Scan for the cell matching the given text and deliver its [x, y] coordinate at center. 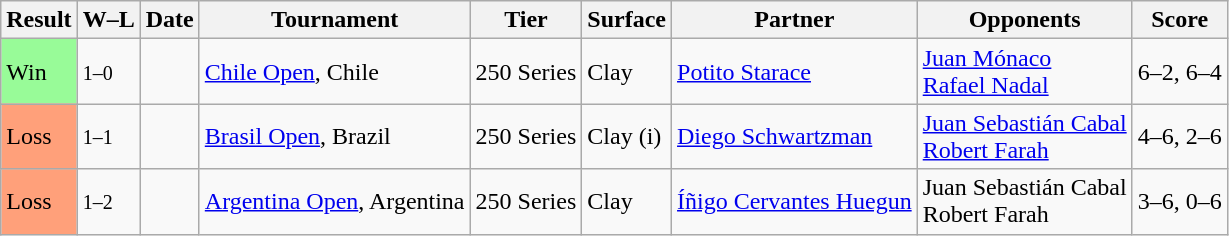
3–6, 0–6 [1180, 202]
Win [39, 72]
Brasil Open, Brazil [334, 136]
Partner [795, 20]
Tier [526, 20]
Result [39, 20]
Diego Schwartzman [795, 136]
6–2, 6–4 [1180, 72]
W–L [108, 20]
4–6, 2–6 [1180, 136]
Surface [627, 20]
Argentina Open, Argentina [334, 202]
Date [170, 20]
Juan Mónaco Rafael Nadal [1024, 72]
Tournament [334, 20]
Score [1180, 20]
Chile Open, Chile [334, 72]
1–1 [108, 136]
Opponents [1024, 20]
Potito Starace [795, 72]
1–2 [108, 202]
Clay (i) [627, 136]
1–0 [108, 72]
Íñigo Cervantes Huegun [795, 202]
